Identify which cell holds the provided text, then report its (X, Y) central coordinate. 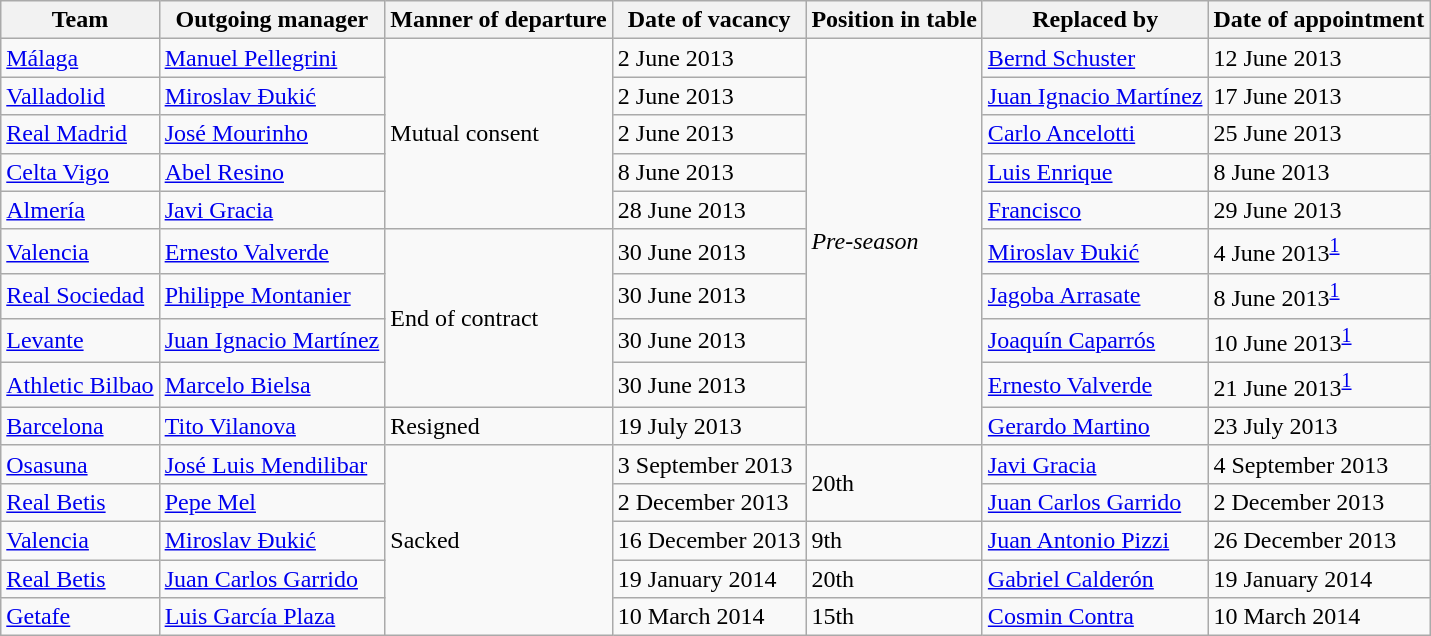
16 December 2013 (709, 541)
19 July 2013 (709, 426)
Levante (80, 340)
23 July 2013 (1319, 426)
Position in table (894, 20)
José Luis Mendilibar (272, 464)
3 September 2013 (709, 464)
Málaga (80, 58)
Outgoing manager (272, 20)
Gabriel Calderón (1095, 579)
Real Madrid (80, 134)
Date of vacancy (709, 20)
9th (894, 541)
Gerardo Martino (1095, 426)
Pre-season (894, 242)
26 December 2013 (1319, 541)
Joaquín Caparrós (1095, 340)
29 June 2013 (1319, 210)
Tito Vilanova (272, 426)
Philippe Montanier (272, 296)
José Mourinho (272, 134)
Celta Vigo (80, 172)
Resigned (498, 426)
Real Sociedad (80, 296)
Carlo Ancelotti (1095, 134)
4 September 2013 (1319, 464)
15th (894, 617)
Abel Resino (272, 172)
8 June 20131 (1319, 296)
Pepe Mel (272, 502)
12 June 2013 (1319, 58)
Jagoba Arrasate (1095, 296)
21 June 20131 (1319, 386)
End of contract (498, 318)
10 June 20131 (1319, 340)
Mutual consent (498, 134)
4 June 20131 (1319, 252)
Manuel Pellegrini (272, 58)
Almería (80, 210)
Cosmin Contra (1095, 617)
Luis García Plaza (272, 617)
Bernd Schuster (1095, 58)
Replaced by (1095, 20)
17 June 2013 (1319, 96)
Francisco (1095, 210)
Valladolid (80, 96)
Athletic Bilbao (80, 386)
Barcelona (80, 426)
Luis Enrique (1095, 172)
28 June 2013 (709, 210)
Osasuna (80, 464)
Manner of departure (498, 20)
Marcelo Bielsa (272, 386)
Date of appointment (1319, 20)
Team (80, 20)
Sacked (498, 540)
Juan Antonio Pizzi (1095, 541)
25 June 2013 (1319, 134)
Getafe (80, 617)
